Return [X, Y] of the center of cell containing provided text 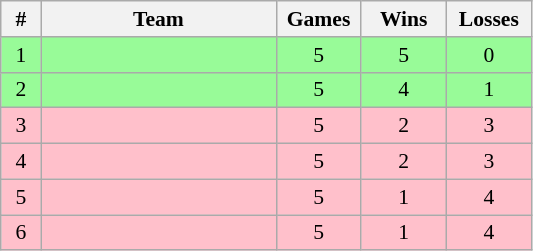
6 [21, 233]
Games [318, 19]
Losses [488, 19]
# [21, 19]
Wins [404, 19]
Team [158, 19]
0 [488, 55]
